Pinpoint the cell where the given text exists, returning its [x, y] midpoint coordinate. 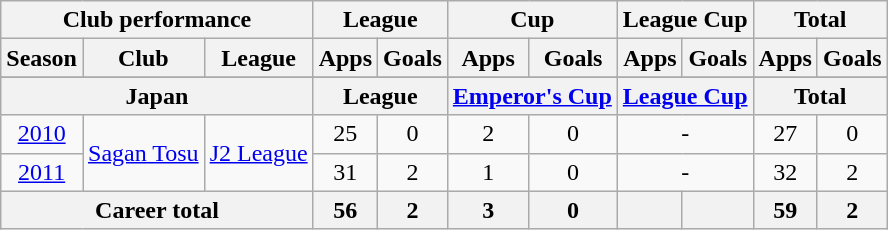
2010 [42, 134]
32 [785, 172]
Japan [157, 96]
56 [345, 210]
3 [488, 210]
J2 League [258, 153]
25 [345, 134]
Career total [157, 210]
31 [345, 172]
Cup [532, 20]
Club performance [157, 20]
59 [785, 210]
1 [488, 172]
Season [42, 58]
Club [143, 58]
27 [785, 134]
2011 [42, 172]
Sagan Tosu [143, 153]
Emperor's Cup [532, 96]
